Provide the (X, Y) coordinate of the cell's center where the given text is located.  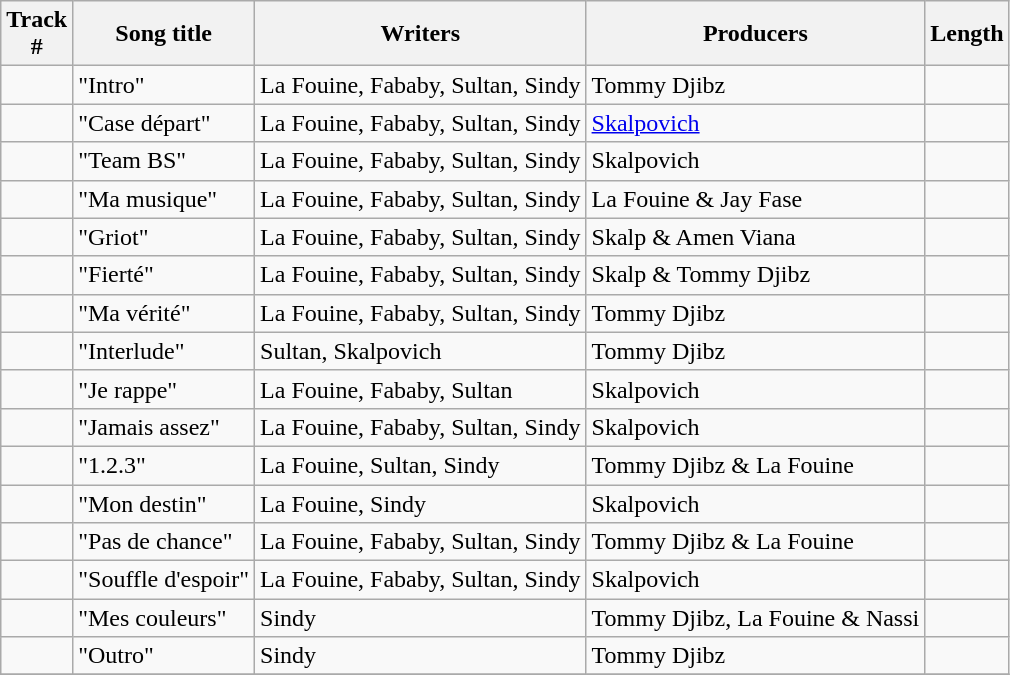
La Fouine, Sindy (421, 503)
"Ma vérité" (164, 313)
La Fouine & Jay Fase (756, 199)
"Je rappe" (164, 389)
"Team BS" (164, 161)
Sultan, Skalpovich (421, 351)
"Pas de chance" (164, 542)
Song title (164, 34)
"Souffle d'espoir" (164, 580)
Skalp & Tommy Djibz (756, 275)
"Jamais assez" (164, 427)
Writers (421, 34)
"Interlude" (164, 351)
"Ma musique" (164, 199)
"Fierté" (164, 275)
"Outro" (164, 656)
La Fouine, Sultan, Sindy (421, 465)
Length (967, 34)
"1.2.3" (164, 465)
La Fouine, Fababy, Sultan (421, 389)
"Case départ" (164, 123)
Skalp & Amen Viana (756, 237)
"Intro" (164, 85)
Tommy Djibz, La Fouine & Nassi (756, 618)
Producers (756, 34)
"Mon destin" (164, 503)
Track # (37, 34)
"Griot" (164, 237)
"Mes couleurs" (164, 618)
